Identify which cell holds the provided text, then report its (x, y) central coordinate. 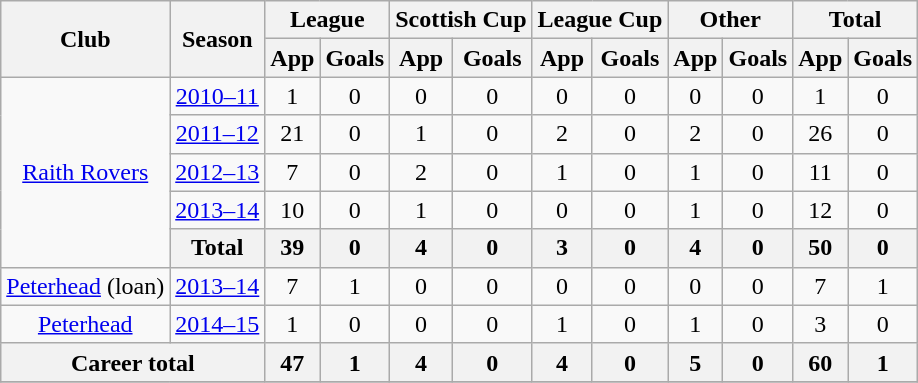
2011–12 (218, 134)
League Cup (600, 20)
Season (218, 39)
10 (292, 210)
Career total (133, 362)
39 (292, 248)
Peterhead (86, 324)
47 (292, 362)
2014–15 (218, 324)
21 (292, 134)
11 (820, 172)
26 (820, 134)
Peterhead (loan) (86, 286)
Raith Rovers (86, 172)
Scottish Cup (461, 20)
League (328, 20)
Other (730, 20)
12 (820, 210)
2010–11 (218, 96)
5 (696, 362)
Club (86, 39)
60 (820, 362)
50 (820, 248)
2012–13 (218, 172)
